Pinpoint the cell where the given text exists, returning its [x, y] midpoint coordinate. 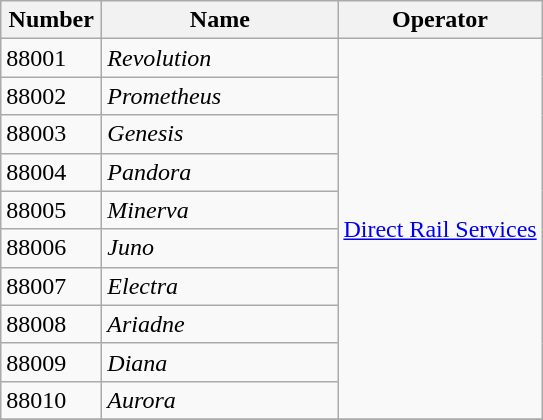
88004 [52, 172]
Electra [220, 286]
88009 [52, 362]
Pandora [220, 172]
Ariadne [220, 324]
Prometheus [220, 96]
88006 [52, 248]
Juno [220, 248]
Aurora [220, 400]
88008 [52, 324]
Revolution [220, 58]
88005 [52, 210]
88010 [52, 400]
Minerva [220, 210]
Diana [220, 362]
Genesis [220, 134]
88003 [52, 134]
Name [220, 20]
88001 [52, 58]
Number [52, 20]
88007 [52, 286]
Operator [440, 20]
88002 [52, 96]
Direct Rail Services [440, 230]
